For the text-containing cell, return its midpoint in (x, y) coordinate format. 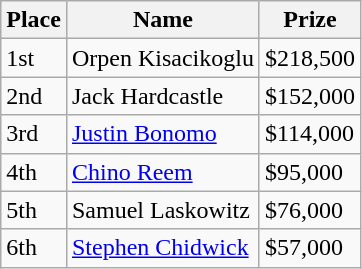
$152,000 (310, 96)
Name (162, 20)
$76,000 (310, 210)
Stephen Chidwick (162, 248)
Place (34, 20)
6th (34, 248)
$57,000 (310, 248)
3rd (34, 134)
5th (34, 210)
2nd (34, 96)
Justin Bonomo (162, 134)
Chino Reem (162, 172)
Jack Hardcastle (162, 96)
$114,000 (310, 134)
4th (34, 172)
Prize (310, 20)
$95,000 (310, 172)
Samuel Laskowitz (162, 210)
1st (34, 58)
$218,500 (310, 58)
Orpen Kisacikoglu (162, 58)
